Capture the cell that displays the provided text and extract its (x, y) central coordinate. 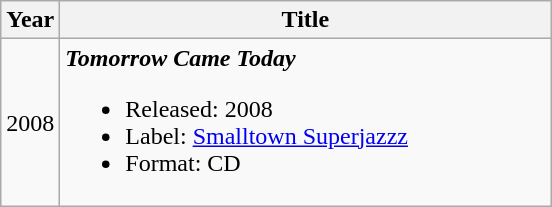
Year (30, 20)
2008 (30, 122)
Title (306, 20)
Tomorrow Came TodayReleased: 2008Label: Smalltown Superjazzz Format: CD (306, 122)
